For the text-containing cell, return its midpoint in (x, y) coordinate format. 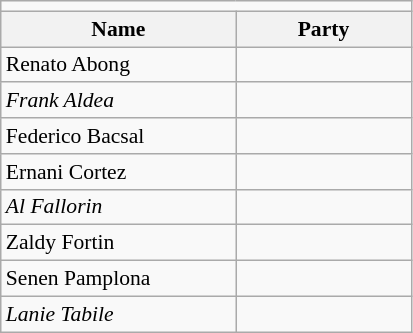
Party (324, 29)
Ernani Cortez (118, 172)
Zaldy Fortin (118, 243)
Lanie Tabile (118, 314)
Senen Pamplona (118, 279)
Renato Abong (118, 65)
Frank Aldea (118, 101)
Name (118, 29)
Federico Bacsal (118, 136)
Al Fallorin (118, 207)
